Pinpoint the cell where the given text exists, returning its [x, y] midpoint coordinate. 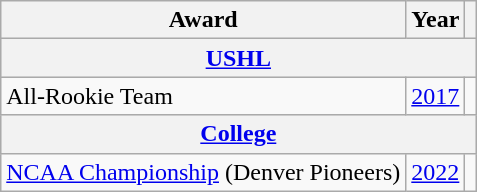
USHL [238, 58]
NCAA Championship (Denver Pioneers) [204, 172]
College [238, 134]
2022 [436, 172]
Award [204, 20]
Year [436, 20]
2017 [436, 96]
All-Rookie Team [204, 96]
